Search for the cell housing the specified text and yield its (x, y) center coordinate. 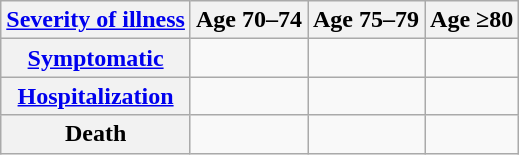
Age ≥80 (472, 20)
Age 70–74 (248, 20)
Symptomatic (96, 58)
Severity of illness (96, 20)
Age 75–79 (366, 20)
Death (96, 134)
Hospitalization (96, 96)
